Return the (x, y) coordinate for the center point of the cell that contains the specified text.  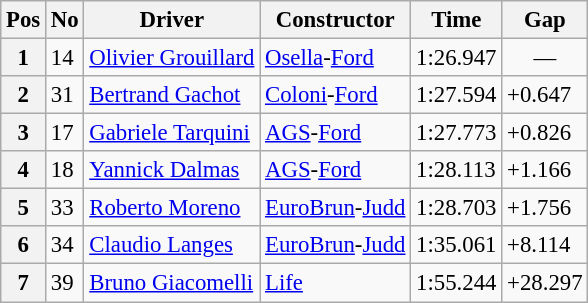
Bruno Giacomelli (172, 283)
1:27.594 (456, 95)
18 (65, 170)
1 (24, 58)
+1.756 (545, 208)
Osella-Ford (336, 58)
14 (65, 58)
Roberto Moreno (172, 208)
Olivier Grouillard (172, 58)
1:28.113 (456, 170)
+28.297 (545, 283)
1:27.773 (456, 133)
Driver (172, 20)
+0.647 (545, 95)
Claudio Langes (172, 245)
1:28.703 (456, 208)
+1.166 (545, 170)
Coloni-Ford (336, 95)
3 (24, 133)
6 (24, 245)
Gap (545, 20)
Pos (24, 20)
— (545, 58)
4 (24, 170)
+0.826 (545, 133)
33 (65, 208)
1:35.061 (456, 245)
39 (65, 283)
7 (24, 283)
Yannick Dalmas (172, 170)
5 (24, 208)
Time (456, 20)
No (65, 20)
Bertrand Gachot (172, 95)
31 (65, 95)
34 (65, 245)
1:26.947 (456, 58)
Constructor (336, 20)
17 (65, 133)
2 (24, 95)
1:55.244 (456, 283)
Gabriele Tarquini (172, 133)
+8.114 (545, 245)
Life (336, 283)
